Pinpoint the cell where the given text exists, returning its [X, Y] midpoint coordinate. 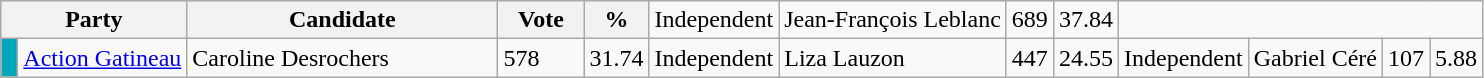
Caroline Desrochers [342, 58]
Jean-François Leblanc [893, 20]
447 [1030, 58]
37.84 [1086, 20]
Party [94, 20]
5.88 [1456, 58]
Candidate [342, 20]
Liza Lauzon [893, 58]
% [616, 20]
31.74 [616, 58]
689 [1030, 20]
Action Gatineau [102, 58]
578 [541, 58]
Gabriel Céré [1315, 58]
107 [1406, 58]
24.55 [1086, 58]
Vote [541, 20]
